Provide the (x, y) coordinate of the cell's center where the given text is located.  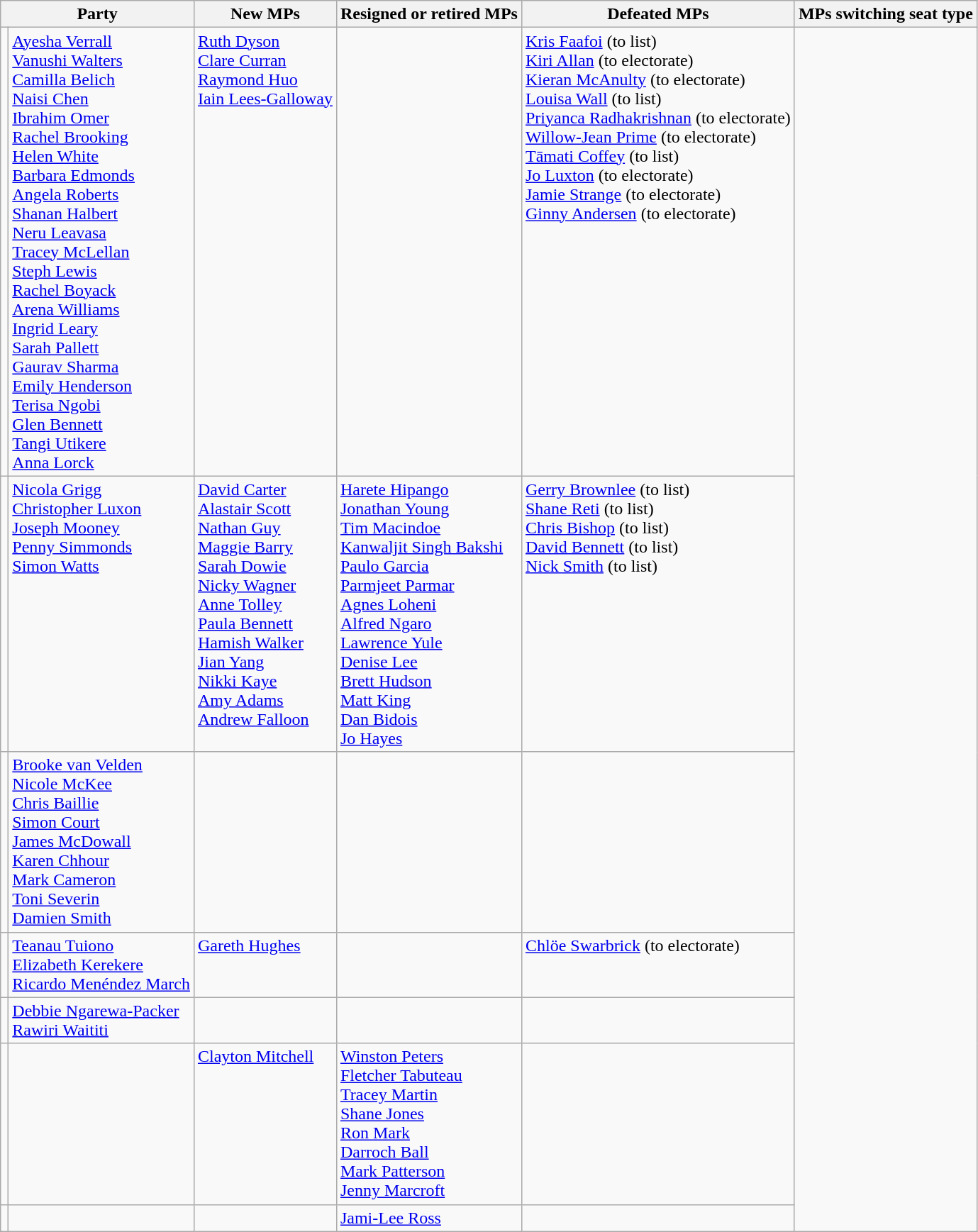
New MPs (265, 14)
Chlöe Swarbrick (to electorate) (658, 965)
Gareth Hughes (265, 965)
Brooke van VeldenNicole McKeeChris BaillieSimon CourtJames McDowallKaren ChhourMark CameronToni SeverinDamien Smith (101, 842)
MPs switching seat type (885, 14)
Ruth DysonClare CurranRaymond HuoIain Lees-Galloway (265, 252)
Debbie Ngarewa-PackerRawiri Waititi (101, 1020)
Resigned or retired MPs (428, 14)
Jami-Lee Ross (428, 1218)
Teanau TuionoElizabeth KerekereRicardo Menéndez March (101, 965)
Nicola GriggChristopher LuxonJoseph MooneyPenny SimmondsSimon Watts (101, 614)
Party (98, 14)
Gerry Brownlee (to list)Shane Reti (to list)Chris Bishop (to list)David Bennett (to list)Nick Smith (to list) (658, 614)
Clayton Mitchell (265, 1123)
Defeated MPs (658, 14)
Winston PetersFletcher TabuteauTracey MartinShane JonesRon MarkDarroch BallMark PattersonJenny Marcroft (428, 1123)
